Locate the cell with the specified text and output its [X, Y] center coordinate. 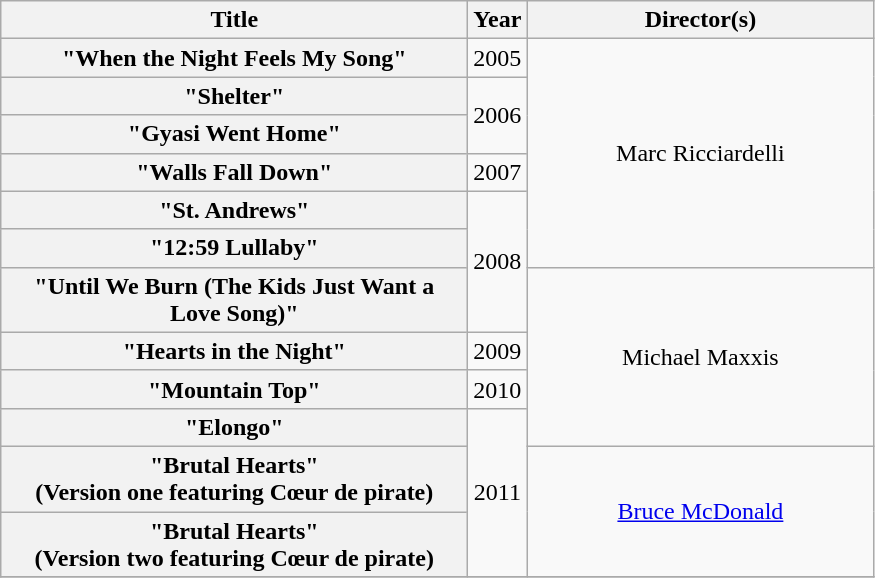
"Shelter" [234, 96]
Title [234, 20]
"Gyasi Went Home" [234, 134]
2005 [498, 58]
Michael Maxxis [700, 356]
"Brutal Hearts"(Version two featuring Cœur de pirate) [234, 544]
"12:59 Lullaby" [234, 248]
Bruce McDonald [700, 511]
"Brutal Hearts"(Version one featuring Cœur de pirate) [234, 478]
"Hearts in the Night" [234, 351]
2009 [498, 351]
"Mountain Top" [234, 389]
"Elongo" [234, 427]
"Until We Burn (The Kids Just Want a Love Song)" [234, 300]
"St. Andrews" [234, 210]
"Walls Fall Down" [234, 172]
2007 [498, 172]
2010 [498, 389]
2011 [498, 492]
Director(s) [700, 20]
2006 [498, 115]
"When the Night Feels My Song" [234, 58]
Marc Ricciardelli [700, 153]
2008 [498, 262]
Year [498, 20]
